Extract the (X, Y) coordinate from the center of the cell holding the provided text.  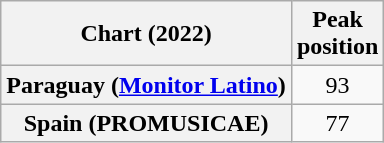
77 (337, 123)
Chart (2022) (146, 34)
Spain (PROMUSICAE) (146, 123)
Paraguay (Monitor Latino) (146, 85)
Peakposition (337, 34)
93 (337, 85)
